Provide the [X, Y] coordinate of the cell's center where the given text is located.  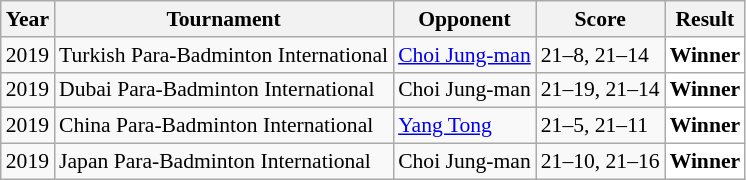
21–8, 21–14 [600, 55]
Year [28, 19]
Turkish Para-Badminton International [224, 55]
21–5, 21–11 [600, 126]
Score [600, 19]
Opponent [464, 19]
Result [706, 19]
Yang Tong [464, 126]
Dubai Para-Badminton International [224, 90]
21–19, 21–14 [600, 90]
China Para-Badminton International [224, 126]
21–10, 21–16 [600, 162]
Japan Para-Badminton International [224, 162]
Tournament [224, 19]
